Return the [x, y] coordinate for the center point of the cell that contains the specified text.  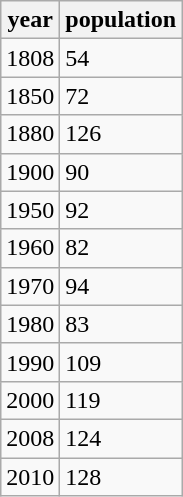
1850 [30, 96]
90 [121, 172]
109 [121, 362]
1970 [30, 286]
1880 [30, 134]
1990 [30, 362]
119 [121, 400]
1980 [30, 324]
1808 [30, 58]
92 [121, 210]
124 [121, 438]
82 [121, 248]
1960 [30, 248]
54 [121, 58]
72 [121, 96]
94 [121, 286]
year [30, 20]
2000 [30, 400]
1900 [30, 172]
2008 [30, 438]
128 [121, 477]
1950 [30, 210]
83 [121, 324]
population [121, 20]
126 [121, 134]
2010 [30, 477]
